From the cell containing the given text, extract its center point as (X, Y) coordinate. 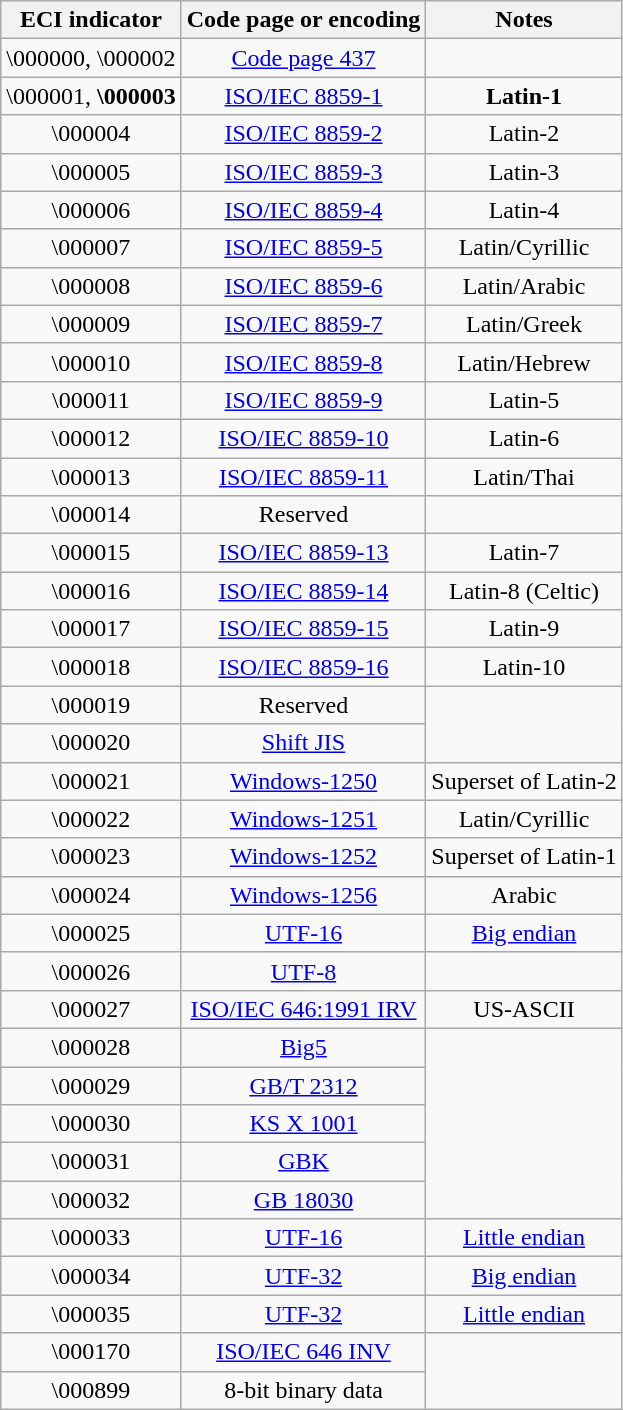
\000024 (91, 895)
ISO/IEC 8859-2 (304, 134)
ISO/IEC 8859-3 (304, 172)
ISO/IEC 8859-6 (304, 286)
Windows-1251 (304, 819)
Latin-6 (524, 438)
Latin-10 (524, 667)
8-bit binary data (304, 1390)
ISO/IEC 8859-4 (304, 210)
Big5 (304, 1047)
\000026 (91, 971)
Windows-1250 (304, 781)
\000014 (91, 515)
\000009 (91, 324)
ISO/IEC 8859-16 (304, 667)
\000015 (91, 553)
\000006 (91, 210)
US-ASCII (524, 1009)
ISO/IEC 8859-5 (304, 248)
\000004 (91, 134)
UTF-8 (304, 971)
\000034 (91, 1276)
ISO/IEC 646 INV (304, 1352)
Latin-1 (524, 96)
KS X 1001 (304, 1124)
ISO/IEC 8859-10 (304, 438)
\000016 (91, 591)
Windows-1252 (304, 857)
ISO/IEC 8859-8 (304, 362)
\000020 (91, 743)
Latin/Hebrew (524, 362)
Windows-1256 (304, 895)
\000012 (91, 438)
\000170 (91, 1352)
Superset of Latin-1 (524, 857)
Latin-8 (Celtic) (524, 591)
GBK (304, 1162)
GB/T 2312 (304, 1085)
\000010 (91, 362)
ISO/IEC 8859-11 (304, 477)
\000007 (91, 248)
Latin-5 (524, 400)
\000022 (91, 819)
\000035 (91, 1314)
\000008 (91, 286)
\000029 (91, 1085)
Latin-2 (524, 134)
Latin/Greek (524, 324)
\000021 (91, 781)
\000018 (91, 667)
Code page 437 (304, 58)
\000017 (91, 629)
Notes (524, 20)
Latin-9 (524, 629)
\000001, \000003 (91, 96)
\000030 (91, 1124)
Latin-7 (524, 553)
\000033 (91, 1238)
\000025 (91, 933)
ISO/IEC 8859-7 (304, 324)
Arabic (524, 895)
ECI indicator (91, 20)
GB 18030 (304, 1200)
ISO/IEC 8859-13 (304, 553)
\000899 (91, 1390)
Superset of Latin-2 (524, 781)
Latin/Thai (524, 477)
ISO/IEC 8859-9 (304, 400)
\000011 (91, 400)
\000028 (91, 1047)
\000005 (91, 172)
\000023 (91, 857)
\000000, \000002 (91, 58)
Code page or encoding (304, 20)
Shift JIS (304, 743)
Latin-3 (524, 172)
\000019 (91, 705)
ISO/IEC 646:1991 IRV (304, 1009)
Latin-4 (524, 210)
ISO/IEC 8859-14 (304, 591)
\000032 (91, 1200)
\000027 (91, 1009)
ISO/IEC 8859-1 (304, 96)
ISO/IEC 8859-15 (304, 629)
\000013 (91, 477)
Latin/Arabic (524, 286)
\000031 (91, 1162)
